Return the [X, Y] coordinate for the center point of the cell that contains the specified text.  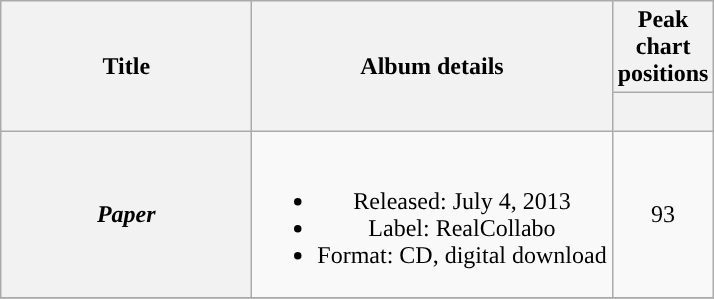
Peak chart positions [663, 47]
93 [663, 214]
Released: July 4, 2013Label: RealCollaboFormat: CD, digital download [432, 214]
Paper [126, 214]
Title [126, 66]
Album details [432, 66]
